Determine the [X, Y] coordinate at the center of the cell enclosing the given text.  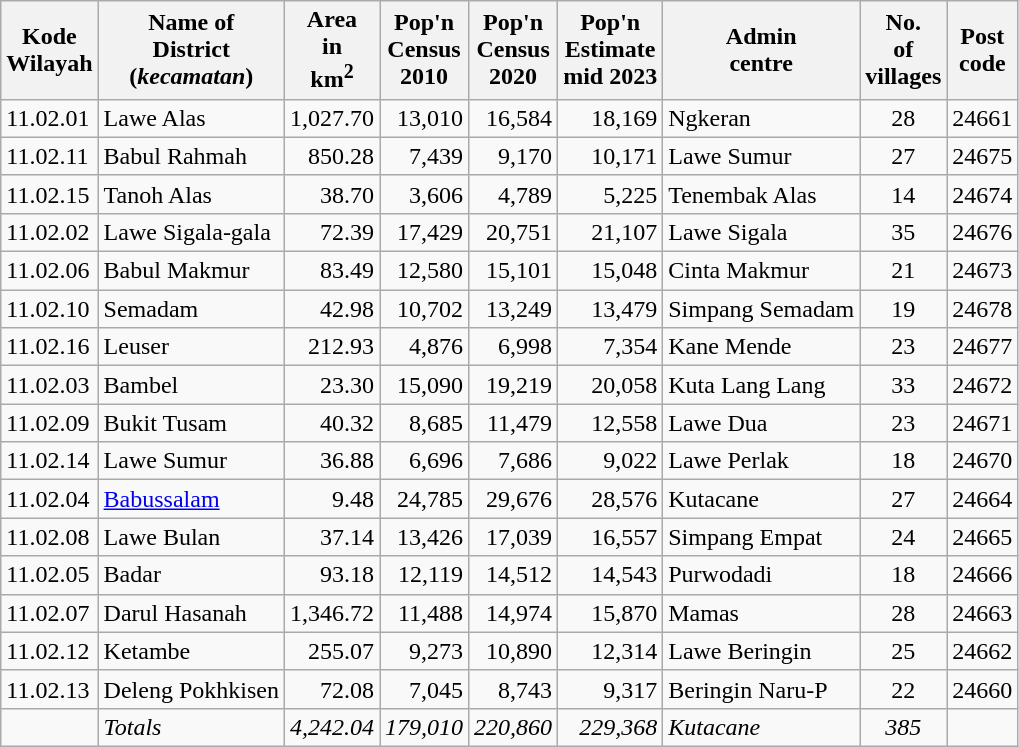
20,751 [514, 232]
13,249 [514, 309]
10,890 [514, 651]
11.02.13 [50, 689]
Semadam [191, 309]
28,576 [610, 499]
29,676 [514, 499]
Ketambe [191, 651]
13,479 [610, 309]
24670 [982, 461]
35 [904, 232]
19 [904, 309]
Simpang Empat [762, 537]
14,974 [514, 613]
3,606 [424, 194]
10,702 [424, 309]
Darul Hasanah [191, 613]
4,242.04 [332, 727]
25 [904, 651]
Babul Makmur [191, 271]
17,429 [424, 232]
Pop'nCensus2020 [514, 50]
9,317 [610, 689]
11.02.06 [50, 271]
8,685 [424, 423]
14 [904, 194]
9,273 [424, 651]
Beringin Naru-P [762, 689]
24,785 [424, 499]
Bambel [191, 385]
11.02.01 [50, 118]
Kane Mende [762, 347]
9,170 [514, 156]
KodeWilayah [50, 50]
20,058 [610, 385]
7,045 [424, 689]
4,876 [424, 347]
6,696 [424, 461]
24662 [982, 651]
Bukit Tusam [191, 423]
5,225 [610, 194]
14,543 [610, 575]
42.98 [332, 309]
14,512 [514, 575]
83.49 [332, 271]
24678 [982, 309]
15,048 [610, 271]
24665 [982, 537]
12,314 [610, 651]
Lawe Sigala [762, 232]
15,090 [424, 385]
24674 [982, 194]
7,439 [424, 156]
24673 [982, 271]
11.02.14 [50, 461]
Cinta Makmur [762, 271]
15,870 [610, 613]
Purwodadi [762, 575]
17,039 [514, 537]
36.88 [332, 461]
15,101 [514, 271]
212.93 [332, 347]
Ngkeran [762, 118]
229,368 [610, 727]
Lawe Alas [191, 118]
37.14 [332, 537]
12,119 [424, 575]
Babussalam [191, 499]
10,171 [610, 156]
11,479 [514, 423]
24663 [982, 613]
11.02.16 [50, 347]
11,488 [424, 613]
13,010 [424, 118]
255.07 [332, 651]
22 [904, 689]
11.02.03 [50, 385]
Area in km2 [332, 50]
Postcode [982, 50]
24672 [982, 385]
11.02.07 [50, 613]
Mamas [762, 613]
16,557 [610, 537]
1,027.70 [332, 118]
16,584 [514, 118]
Babul Rahmah [191, 156]
Pop'nCensus2010 [424, 50]
Lawe Sigala-gala [191, 232]
Totals [191, 727]
Lawe Perlak [762, 461]
Kuta Lang Lang [762, 385]
11.02.12 [50, 651]
9.48 [332, 499]
13,426 [424, 537]
Lawe Beringin [762, 651]
11.02.04 [50, 499]
7,686 [514, 461]
11.02.09 [50, 423]
Tenembak Alas [762, 194]
72.39 [332, 232]
11.02.15 [50, 194]
Leuser [191, 347]
4,789 [514, 194]
72.08 [332, 689]
24664 [982, 499]
23.30 [332, 385]
12,580 [424, 271]
24677 [982, 347]
11.02.08 [50, 537]
21 [904, 271]
8,743 [514, 689]
220,860 [514, 727]
11.02.02 [50, 232]
11.02.10 [50, 309]
93.18 [332, 575]
24666 [982, 575]
24 [904, 537]
7,354 [610, 347]
24676 [982, 232]
6,998 [514, 347]
Lawe Dua [762, 423]
Pop'nEstimatemid 2023 [610, 50]
12,558 [610, 423]
24671 [982, 423]
850.28 [332, 156]
21,107 [610, 232]
Tanoh Alas [191, 194]
40.32 [332, 423]
Deleng Pokhkisen [191, 689]
179,010 [424, 727]
24660 [982, 689]
11.02.05 [50, 575]
24661 [982, 118]
18,169 [610, 118]
19,219 [514, 385]
33 [904, 385]
Admincentre [762, 50]
Name ofDistrict(kecamatan) [191, 50]
Badar [191, 575]
9,022 [610, 461]
385 [904, 727]
1,346.72 [332, 613]
24675 [982, 156]
Simpang Semadam [762, 309]
Lawe Bulan [191, 537]
11.02.11 [50, 156]
No. ofvillages [904, 50]
38.70 [332, 194]
